Scan for the cell matching the given text and deliver its (X, Y) coordinate at center. 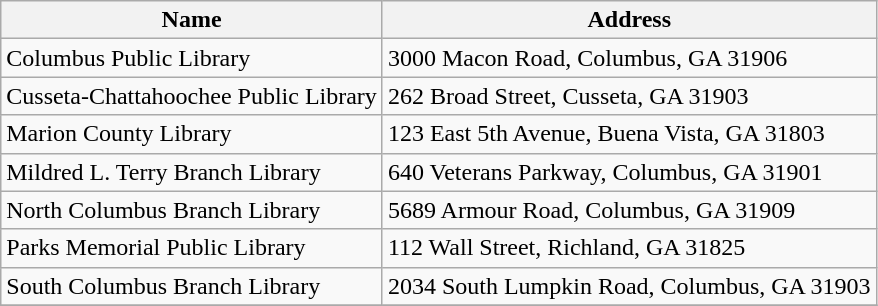
123 East 5th Avenue, Buena Vista, GA 31803 (629, 134)
South Columbus Branch Library (192, 286)
112 Wall Street, Richland, GA 31825 (629, 248)
Columbus Public Library (192, 58)
North Columbus Branch Library (192, 210)
Marion County Library (192, 134)
Parks Memorial Public Library (192, 248)
5689 Armour Road, Columbus, GA 31909 (629, 210)
Cusseta-Chattahoochee Public Library (192, 96)
Mildred L. Terry Branch Library (192, 172)
Address (629, 20)
2034 South Lumpkin Road, Columbus, GA 31903 (629, 286)
3000 Macon Road, Columbus, GA 31906 (629, 58)
640 Veterans Parkway, Columbus, GA 31901 (629, 172)
Name (192, 20)
262 Broad Street, Cusseta, GA 31903 (629, 96)
